For the text-containing cell, return its midpoint in (x, y) coordinate format. 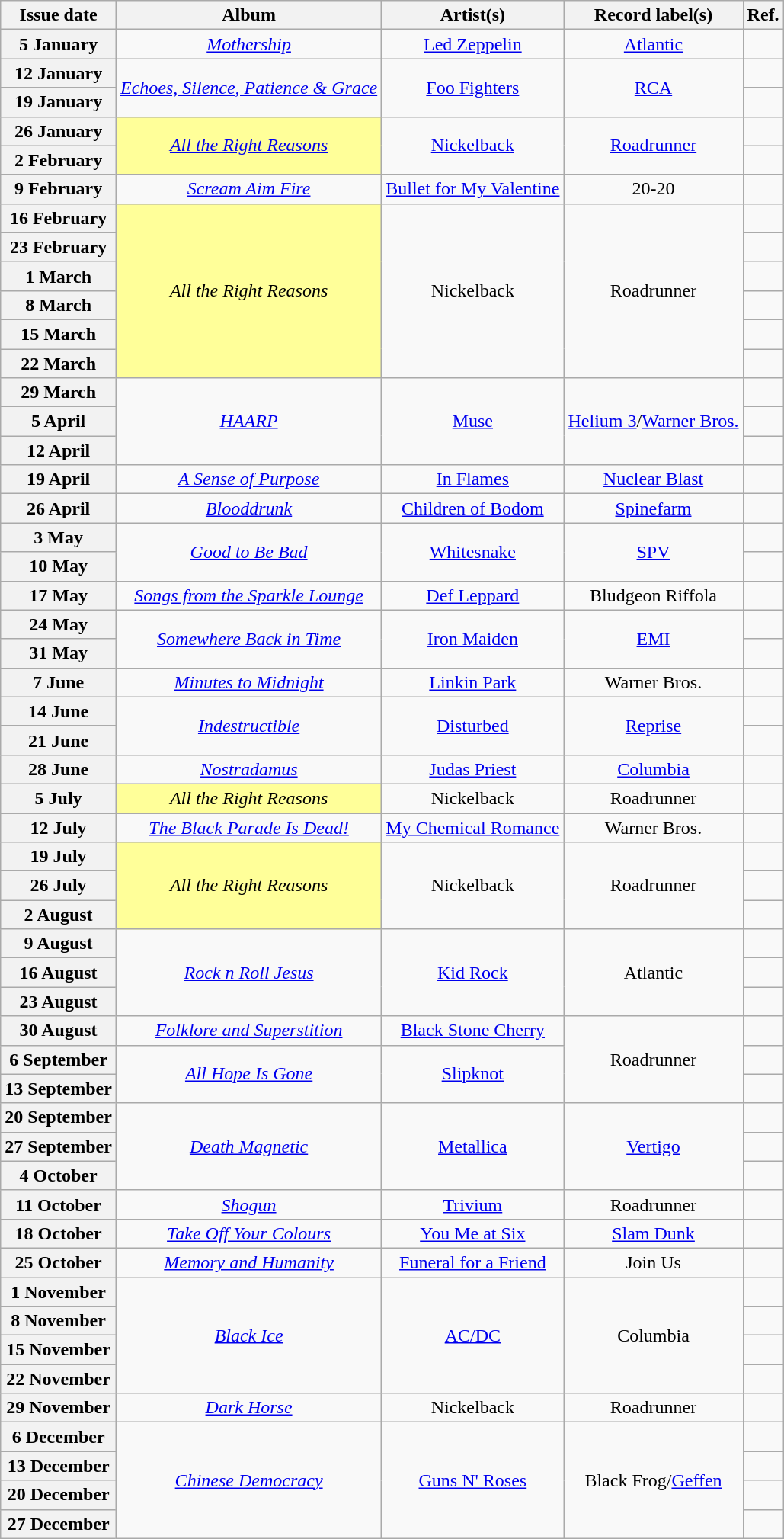
18 October (59, 1233)
16 August (59, 973)
21 June (59, 740)
19 April (59, 479)
Folklore and Superstition (248, 1031)
Ref. (763, 15)
Disturbed (472, 726)
Blooddrunk (248, 508)
31 May (59, 653)
Kid Rock (472, 973)
Scream Aim Fire (248, 189)
Death Magnetic (248, 1146)
Issue date (59, 15)
9 August (59, 944)
Echoes, Silence, Patience & Grace (248, 88)
13 December (59, 1466)
Good to Be Bad (248, 552)
2 August (59, 915)
Dark Horse (248, 1408)
Iron Maiden (472, 639)
SPV (654, 552)
29 March (59, 393)
20 September (59, 1117)
EMI (654, 639)
7 June (59, 682)
Bludgeon Riffola (654, 595)
9 February (59, 189)
10 May (59, 566)
5 July (59, 798)
5 January (59, 44)
19 January (59, 102)
In Flames (472, 479)
Shogun (248, 1204)
Mothership (248, 44)
Album (248, 15)
Judas Priest (472, 769)
Guns N' Roses (472, 1480)
Foo Fighters (472, 88)
22 March (59, 364)
23 February (59, 247)
6 December (59, 1437)
HAARP (248, 422)
Children of Bodom (472, 508)
Funeral for a Friend (472, 1262)
Led Zeppelin (472, 44)
19 July (59, 857)
13 September (59, 1089)
26 January (59, 131)
Def Leppard (472, 595)
Muse (472, 422)
All Hope Is Gone (248, 1074)
12 January (59, 73)
22 November (59, 1379)
1 March (59, 276)
Metallica (472, 1146)
Whitesnake (472, 552)
1 November (59, 1292)
Memory and Humanity (248, 1262)
Nuclear Blast (654, 479)
15 November (59, 1350)
Black Ice (248, 1335)
26 April (59, 508)
A Sense of Purpose (248, 479)
23 August (59, 1002)
AC/DC (472, 1335)
Indestructible (248, 726)
Trivium (472, 1204)
17 May (59, 595)
Join Us (654, 1262)
26 July (59, 886)
30 August (59, 1031)
4 October (59, 1175)
12 April (59, 450)
Spinefarm (654, 508)
My Chemical Romance (472, 827)
20 December (59, 1495)
12 July (59, 827)
Minutes to Midnight (248, 682)
Black Frog/Geffen (654, 1480)
16 February (59, 218)
15 March (59, 334)
Helium 3/Warner Bros. (654, 422)
27 December (59, 1524)
Vertigo (654, 1146)
28 June (59, 769)
Chinese Democracy (248, 1480)
Record label(s) (654, 15)
24 May (59, 624)
Linkin Park (472, 682)
Slipknot (472, 1074)
8 November (59, 1321)
6 September (59, 1060)
Take Off Your Colours (248, 1233)
14 June (59, 711)
Black Stone Cherry (472, 1031)
29 November (59, 1408)
20-20 (654, 189)
2 February (59, 160)
Reprise (654, 726)
25 October (59, 1262)
3 May (59, 537)
The Black Parade Is Dead! (248, 827)
Nostradamus (248, 769)
27 September (59, 1146)
Rock n Roll Jesus (248, 973)
Songs from the Sparkle Lounge (248, 595)
11 October (59, 1204)
Somewhere Back in Time (248, 639)
You Me at Six (472, 1233)
RCA (654, 88)
Bullet for My Valentine (472, 189)
Artist(s) (472, 15)
Slam Dunk (654, 1233)
8 March (59, 305)
5 April (59, 422)
